Detect which cell encompasses the target text, then output its (x, y) center coordinate. 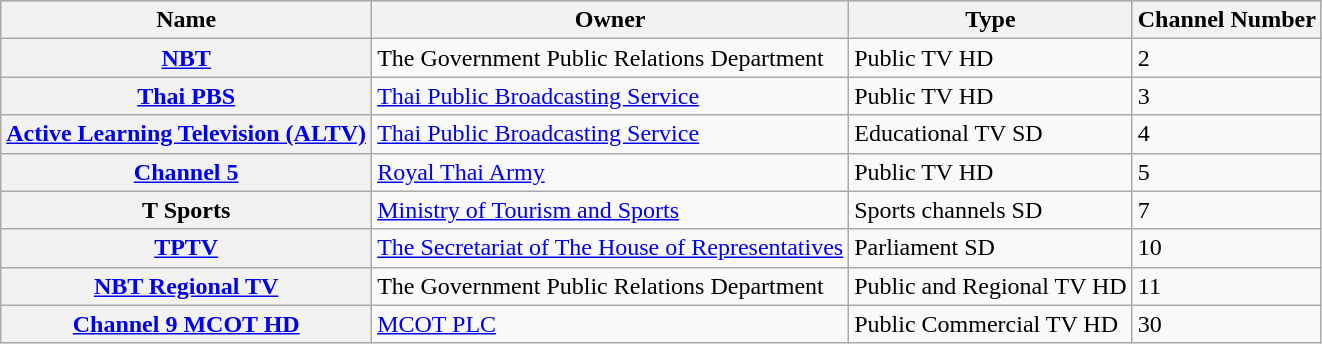
Channel Number (1226, 20)
2 (1226, 58)
Name (186, 20)
MCOT PLC (610, 324)
TPTV (186, 248)
Type (991, 20)
7 (1226, 210)
30 (1226, 324)
Sports channels SD (991, 210)
Channel 5 (186, 172)
Thai PBS (186, 96)
11 (1226, 286)
3 (1226, 96)
5 (1226, 172)
NBT Regional TV (186, 286)
Owner (610, 20)
NBT (186, 58)
Public and Regional TV HD (991, 286)
T Sports (186, 210)
Parliament SD (991, 248)
Public Commercial TV HD (991, 324)
Channel 9 MCOT HD (186, 324)
Active Learning Television (ALTV) (186, 134)
Educational TV SD (991, 134)
Royal Thai Army (610, 172)
10 (1226, 248)
4 (1226, 134)
Ministry of Tourism and Sports (610, 210)
The Secretariat of The House of Representatives (610, 248)
